Determine the (X, Y) coordinate at the center of the cell enclosing the given text.  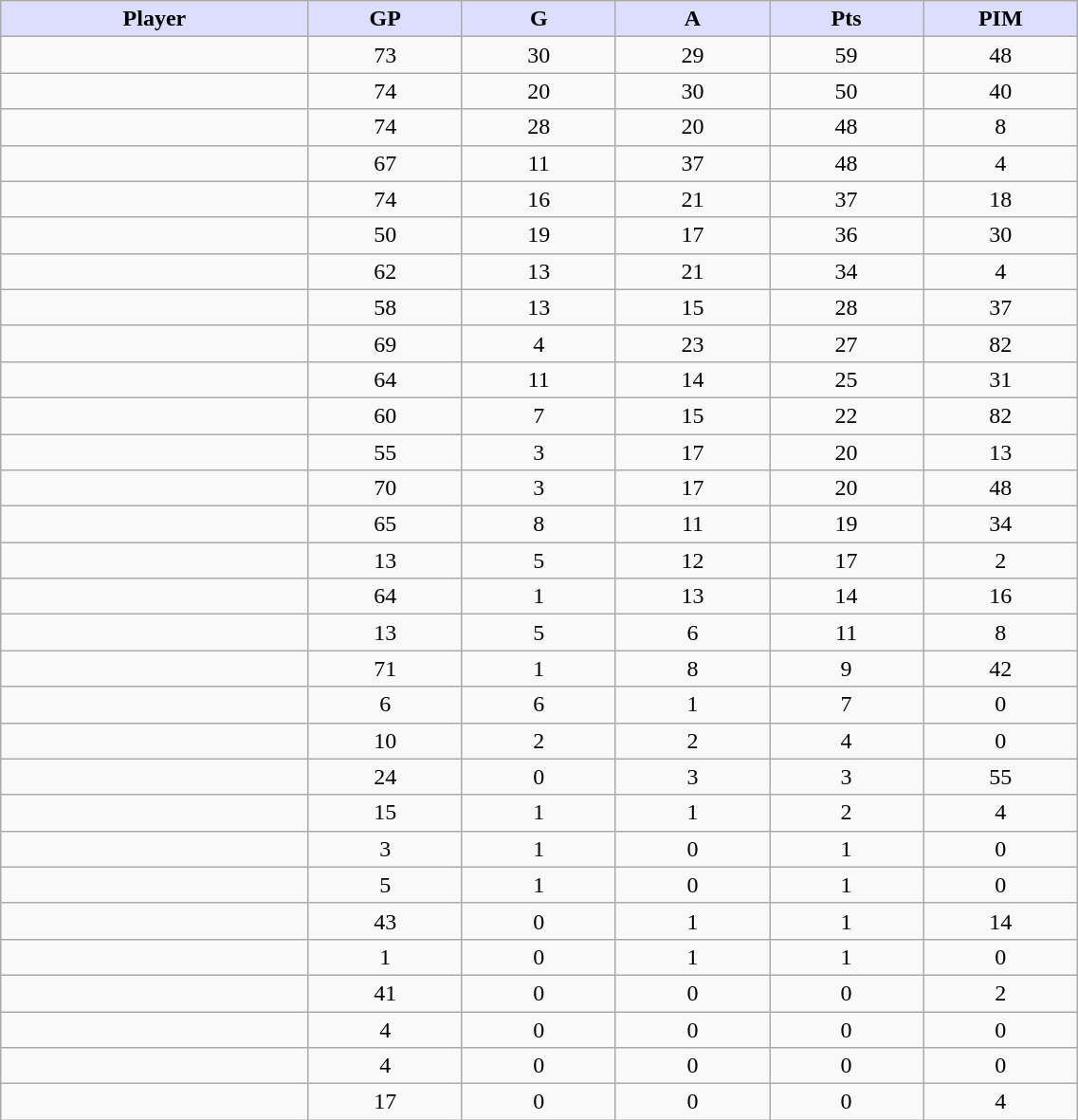
40 (1001, 91)
70 (385, 488)
PIM (1001, 19)
67 (385, 163)
41 (385, 993)
36 (847, 235)
31 (1001, 379)
22 (847, 415)
25 (847, 379)
GP (385, 19)
10 (385, 741)
29 (692, 55)
62 (385, 271)
58 (385, 307)
18 (1001, 199)
65 (385, 524)
42 (1001, 669)
24 (385, 777)
59 (847, 55)
Pts (847, 19)
60 (385, 415)
12 (692, 560)
43 (385, 921)
73 (385, 55)
Player (155, 19)
A (692, 19)
23 (692, 343)
27 (847, 343)
G (539, 19)
69 (385, 343)
9 (847, 669)
71 (385, 669)
